For the text-containing cell, return its midpoint in [X, Y] coordinate format. 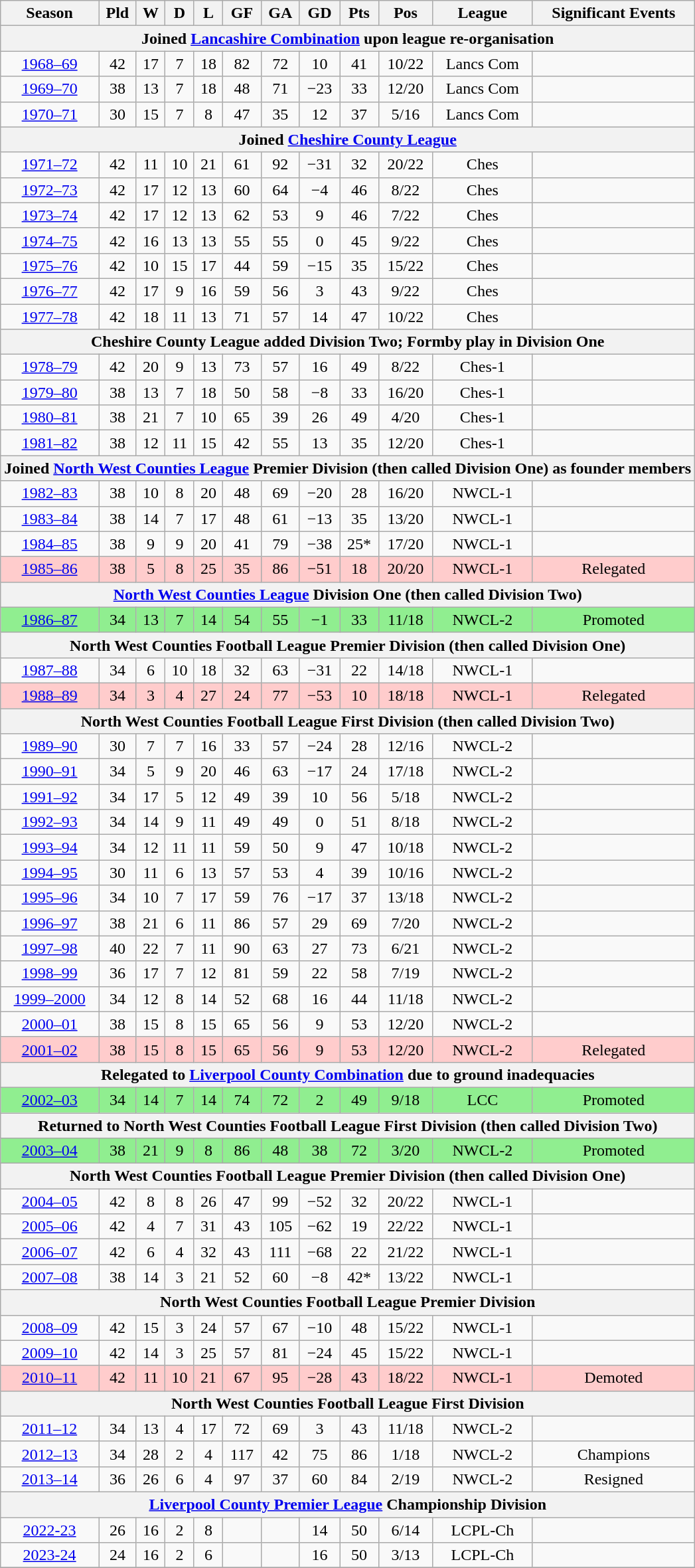
1991–92 [50, 797]
Relegated to Liverpool County Combination due to ground inadequacies [348, 1075]
2007–08 [50, 1277]
2005–06 [50, 1227]
−15 [319, 266]
Resigned [613, 1479]
1983–84 [50, 519]
League [483, 13]
2009–10 [50, 1353]
1987–88 [50, 670]
75 [319, 1454]
2000–01 [50, 1024]
1970–71 [50, 114]
−1 [319, 620]
−68 [319, 1252]
2013–14 [50, 1479]
5/16 [406, 114]
17/18 [406, 772]
Returned to North West Counties Football League First Division (then called Division Two) [348, 1126]
99 [280, 1201]
29 [319, 923]
31 [208, 1227]
−53 [319, 695]
17/20 [406, 544]
Joined North West Counties League Premier Division (then called Division One) as founder members [348, 468]
W [151, 13]
Cheshire County League added Division Two; Formby play in Division One [348, 342]
North West Counties Football League First Division [348, 1403]
1999–2000 [50, 999]
117 [242, 1454]
22/22 [406, 1227]
1975–76 [50, 266]
North West Counties Football League First Division (then called Division Two) [348, 721]
1993–94 [50, 847]
9/18 [406, 1100]
Season [50, 13]
92 [280, 165]
95 [280, 1378]
1982–83 [50, 493]
Demoted [613, 1378]
North West Counties Football League Premier Division [348, 1302]
2011–12 [50, 1429]
40 [117, 948]
3/20 [406, 1151]
6/21 [406, 948]
10/18 [406, 847]
105 [280, 1227]
42* [359, 1277]
19 [359, 1227]
13/20 [406, 519]
−28 [319, 1378]
68 [280, 999]
GD [319, 13]
14/18 [406, 670]
5/18 [406, 797]
7/22 [406, 215]
1980–81 [50, 418]
2008–09 [50, 1328]
2023-24 [50, 1555]
77 [280, 695]
2022-23 [50, 1529]
1989–90 [50, 746]
−10 [319, 1328]
1984–85 [50, 544]
1972–73 [50, 190]
1986–87 [50, 620]
Liverpool County Premier League Championship Division [348, 1504]
1979–80 [50, 392]
90 [242, 948]
1971–72 [50, 165]
2010–11 [50, 1378]
82 [242, 64]
1985–86 [50, 569]
1973–74 [50, 215]
79 [280, 544]
1977–78 [50, 317]
2002–03 [50, 1100]
1998–99 [50, 974]
51 [359, 822]
Joined Cheshire County League [348, 139]
1990–91 [50, 772]
2/19 [406, 1479]
1994–95 [50, 873]
76 [280, 898]
25* [359, 544]
1981–82 [50, 443]
2006–07 [50, 1252]
74 [242, 1100]
−20 [319, 493]
7/20 [406, 923]
1976–77 [50, 291]
2012–13 [50, 1454]
4/20 [406, 418]
D [180, 13]
L [208, 13]
62 [242, 215]
1988–89 [50, 695]
Champions [613, 1454]
GA [280, 13]
Significant Events [613, 13]
13/22 [406, 1277]
GF [242, 13]
1/18 [406, 1454]
64 [280, 190]
12/16 [406, 746]
−51 [319, 569]
2001–02 [50, 1049]
8/18 [406, 822]
18/18 [406, 695]
1968–69 [50, 64]
1974–75 [50, 240]
1995–96 [50, 898]
−38 [319, 544]
1997–98 [50, 948]
1978–79 [50, 367]
1969–70 [50, 89]
1996–97 [50, 923]
10/16 [406, 873]
LCC [483, 1100]
97 [242, 1479]
7/19 [406, 974]
13/18 [406, 898]
20/20 [406, 569]
North West Counties League Division One (then called Division Two) [348, 594]
−4 [319, 190]
Pos [406, 13]
6/14 [406, 1529]
2003–04 [50, 1151]
Pts [359, 13]
84 [359, 1479]
111 [280, 1252]
54 [242, 620]
18/22 [406, 1378]
Joined Lancashire Combination upon league re-organisation [348, 39]
2004–05 [50, 1201]
−52 [319, 1201]
Pld [117, 13]
−62 [319, 1227]
21/22 [406, 1252]
1992–93 [50, 822]
3/13 [406, 1555]
−23 [319, 89]
−13 [319, 519]
